Identify which cell holds the provided text, then report its [x, y] central coordinate. 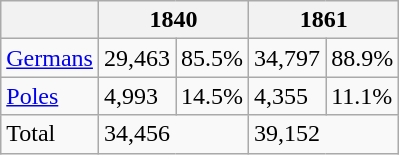
1861 [324, 20]
85.5% [212, 58]
34,456 [173, 134]
88.9% [362, 58]
Germans [50, 58]
4,355 [288, 96]
29,463 [136, 58]
1840 [173, 20]
34,797 [288, 58]
Poles [50, 96]
39,152 [324, 134]
4,993 [136, 96]
11.1% [362, 96]
14.5% [212, 96]
Total [50, 134]
